Capture the cell that displays the provided text and extract its (X, Y) central coordinate. 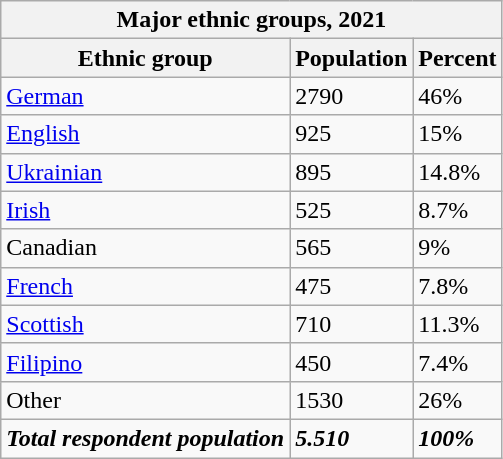
5.510 (352, 438)
100% (458, 438)
11.3% (458, 324)
925 (352, 134)
8.7% (458, 210)
15% (458, 134)
French (146, 286)
9% (458, 248)
895 (352, 172)
German (146, 96)
475 (352, 286)
7.4% (458, 362)
English (146, 134)
Irish (146, 210)
Percent (458, 58)
26% (458, 400)
Major ethnic groups, 2021 (252, 20)
Ukrainian (146, 172)
565 (352, 248)
Population (352, 58)
450 (352, 362)
Other (146, 400)
Canadian (146, 248)
7.8% (458, 286)
2790 (352, 96)
Filipino (146, 362)
Ethnic group (146, 58)
525 (352, 210)
Scottish (146, 324)
710 (352, 324)
Total respondent population (146, 438)
46% (458, 96)
1530 (352, 400)
14.8% (458, 172)
